From the cell containing the given text, extract its center point as [x, y] coordinate. 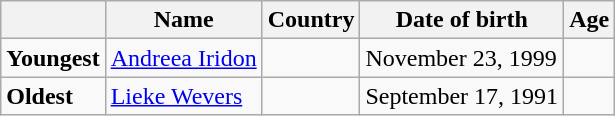
Country [311, 20]
Lieke Wevers [184, 96]
Oldest [53, 96]
November 23, 1999 [462, 58]
Age [590, 20]
Name [184, 20]
September 17, 1991 [462, 96]
Andreea Iridon [184, 58]
Date of birth [462, 20]
Youngest [53, 58]
